Search for the cell housing the specified text and yield its [X, Y] center coordinate. 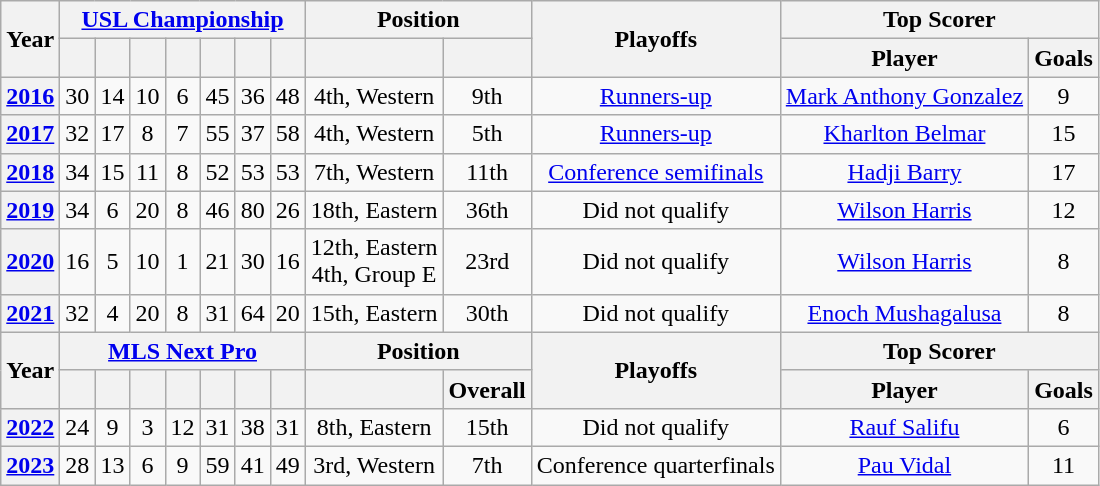
48 [288, 96]
9th [487, 96]
Enoch Mushagalusa [904, 313]
46 [218, 210]
5th [487, 134]
2021 [30, 313]
Conference semifinals [656, 172]
13 [112, 465]
Kharlton Belmar [904, 134]
Hadji Barry [904, 172]
41 [252, 465]
7th, Western [374, 172]
58 [288, 134]
7th [487, 465]
7 [182, 134]
MLS Next Pro [182, 351]
28 [78, 465]
Rauf Salifu [904, 427]
23rd [487, 262]
Conference quarterfinals [656, 465]
2017 [30, 134]
3rd, Western [374, 465]
2023 [30, 465]
49 [288, 465]
80 [252, 210]
59 [218, 465]
30th [487, 313]
36th [487, 210]
4 [112, 313]
14 [112, 96]
11th [487, 172]
21 [218, 262]
2022 [30, 427]
24 [78, 427]
Overall [487, 389]
12th, Eastern4th, Group E [374, 262]
52 [218, 172]
15th, Eastern [374, 313]
64 [252, 313]
1 [182, 262]
38 [252, 427]
55 [218, 134]
36 [252, 96]
2018 [30, 172]
Mark Anthony Gonzalez [904, 96]
37 [252, 134]
8th, Eastern [374, 427]
2020 [30, 262]
USL Championship [182, 20]
18th, Eastern [374, 210]
2016 [30, 96]
2019 [30, 210]
Pau Vidal [904, 465]
15th [487, 427]
5 [112, 262]
45 [218, 96]
3 [148, 427]
26 [288, 210]
